Output the (x, y) coordinate of the center of the cell containing the given text.  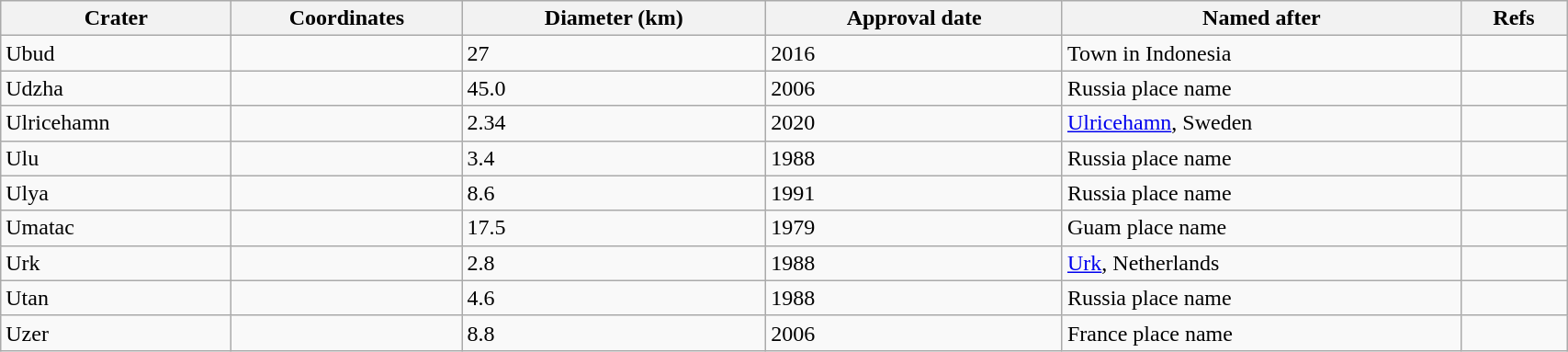
27 (614, 53)
2020 (915, 123)
Diameter (km) (614, 18)
Approval date (915, 18)
2.8 (614, 263)
Crater (116, 18)
17.5 (614, 228)
Refs (1514, 18)
Utan (116, 298)
Ulu (116, 158)
France place name (1261, 333)
Umatac (116, 228)
45.0 (614, 88)
4.6 (614, 298)
Guam place name (1261, 228)
Ulricehamn (116, 123)
3.4 (614, 158)
Urk, Netherlands (1261, 263)
Udzha (116, 88)
Ulya (116, 193)
Ubud (116, 53)
Named after (1261, 18)
2.34 (614, 123)
8.8 (614, 333)
2016 (915, 53)
Urk (116, 263)
Coordinates (347, 18)
1979 (915, 228)
Uzer (116, 333)
1991 (915, 193)
8.6 (614, 193)
Ulricehamn, Sweden (1261, 123)
Town in Indonesia (1261, 53)
